Capture the cell that displays the provided text and extract its (x, y) central coordinate. 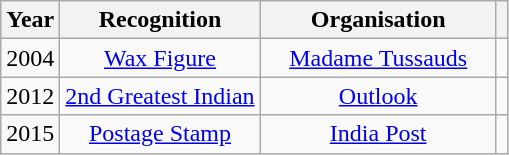
India Post (378, 134)
2nd Greatest Indian (160, 96)
Postage Stamp (160, 134)
Madame Tussauds (378, 58)
2004 (30, 58)
Wax Figure (160, 58)
Organisation (378, 20)
2015 (30, 134)
Outlook (378, 96)
2012 (30, 96)
Year (30, 20)
Recognition (160, 20)
